Pinpoint the cell where the given text exists, returning its (X, Y) midpoint coordinate. 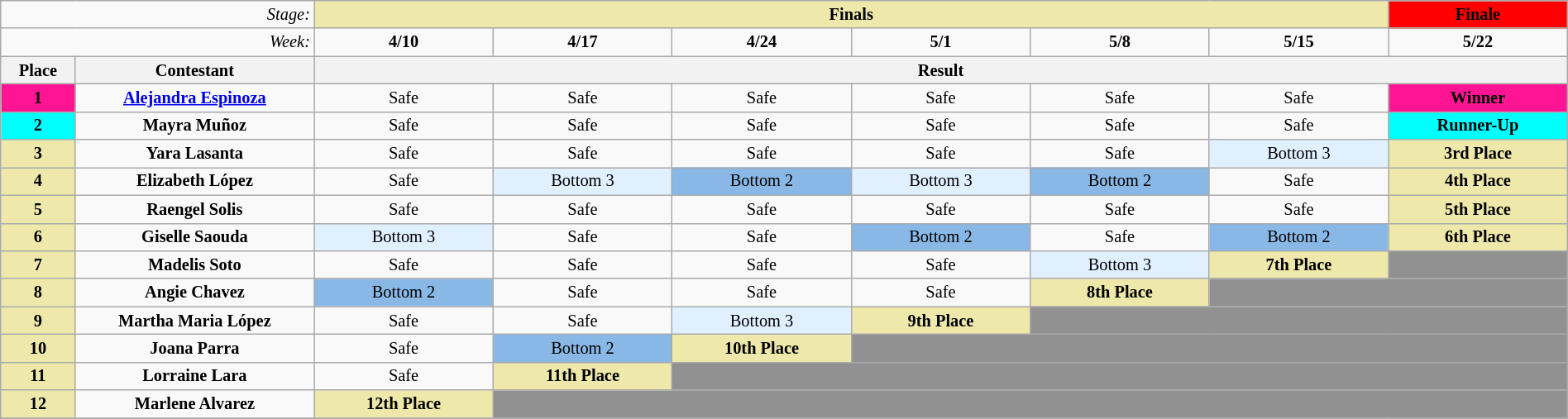
4/17 (582, 42)
Winner (1479, 98)
4/10 (404, 42)
5/22 (1479, 42)
Raengel Solis (195, 209)
5th Place (1479, 209)
8th Place (1120, 293)
Place (38, 70)
10th Place (762, 348)
Joana Parra (195, 348)
Alejandra Espinoza (195, 98)
Elizabeth López (195, 181)
4 (38, 181)
5 (38, 209)
6th Place (1479, 237)
7 (38, 264)
Yara Lasanta (195, 154)
Lorraine Lara (195, 376)
Mayra Muñoz (195, 126)
5/8 (1120, 42)
9th Place (940, 321)
10 (38, 348)
8 (38, 293)
9 (38, 321)
Finale (1479, 14)
Madelis Soto (195, 264)
12 (38, 404)
Giselle Saouda (195, 237)
Finals (852, 14)
6 (38, 237)
Week: (157, 42)
12th Place (404, 404)
11 (38, 376)
7th Place (1298, 264)
Martha Maria López (195, 321)
Contestant (195, 70)
1 (38, 98)
Marlene Alvarez (195, 404)
5/1 (940, 42)
Stage: (157, 14)
Runner-Up (1479, 126)
4/24 (762, 42)
Result (941, 70)
3rd Place (1479, 154)
4th Place (1479, 181)
11th Place (582, 376)
5/15 (1298, 42)
Angie Chavez (195, 293)
3 (38, 154)
2 (38, 126)
